Return the [x, y] coordinate for the center point of the cell that contains the specified text.  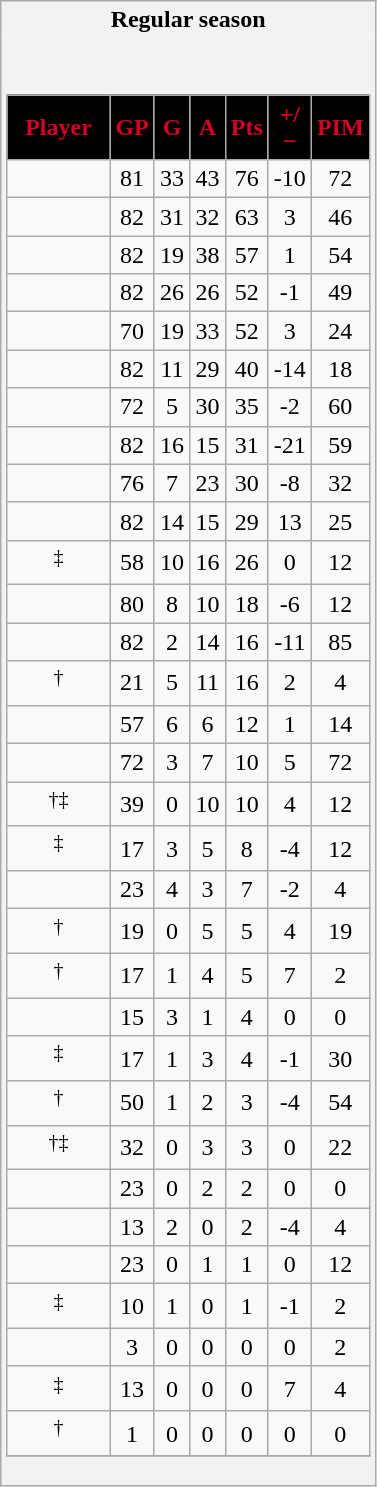
-6 [290, 604]
Player [58, 128]
46 [340, 217]
43 [208, 179]
A [208, 128]
80 [132, 604]
59 [340, 445]
Regular season [188, 20]
85 [340, 642]
GP [132, 128]
38 [208, 255]
22 [340, 1148]
+/− [290, 128]
40 [246, 369]
-14 [290, 369]
21 [132, 684]
G [172, 128]
60 [340, 407]
39 [132, 804]
PIM [340, 128]
63 [246, 217]
-10 [290, 179]
70 [132, 331]
-11 [290, 642]
58 [132, 562]
Pts [246, 128]
81 [132, 179]
-21 [290, 445]
49 [340, 293]
35 [246, 407]
-8 [290, 483]
50 [132, 1104]
24 [340, 331]
25 [340, 521]
